From the cell containing the given text, extract its center point as [X, Y] coordinate. 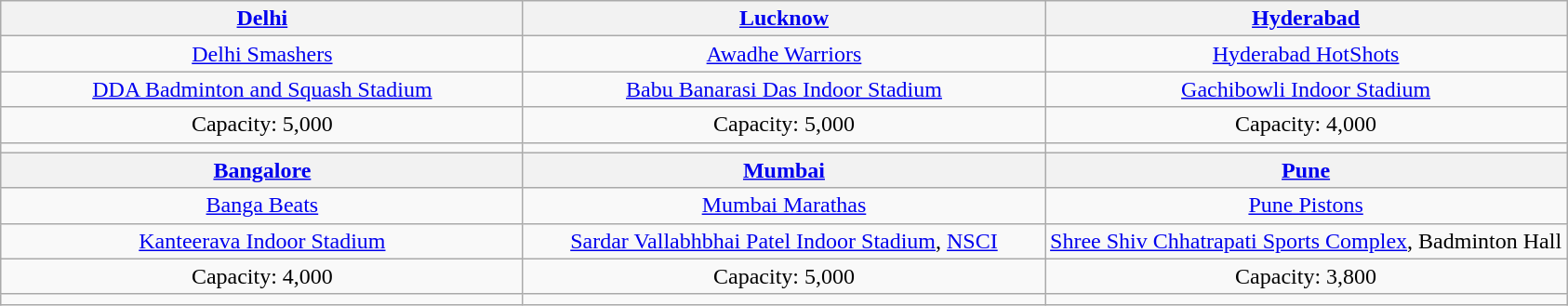
Hyderabad [1306, 19]
Gachibowli Indoor Stadium [1306, 89]
Kanteerava Indoor Stadium [262, 241]
Pune [1306, 170]
Capacity: 3,800 [1306, 276]
Bangalore [262, 170]
Shree Shiv Chhatrapati Sports Complex, Badminton Hall [1306, 241]
Lucknow [783, 19]
Mumbai Marathas [783, 206]
Banga Beats [262, 206]
Delhi [262, 19]
Babu Banarasi Das Indoor Stadium [783, 89]
DDA Badminton and Squash Stadium [262, 89]
Delhi Smashers [262, 54]
Sardar Vallabhbhai Patel Indoor Stadium, NSCI [783, 241]
Mumbai [783, 170]
Hyderabad HotShots [1306, 54]
Awadhe Warriors [783, 54]
Pune Pistons [1306, 206]
